Identify which cell holds the provided text, then report its [X, Y] central coordinate. 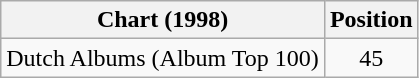
45 [371, 58]
Chart (1998) [163, 20]
Dutch Albums (Album Top 100) [163, 58]
Position [371, 20]
